Find where the given text appears and provide that cell's center as (X, Y) coordinate. 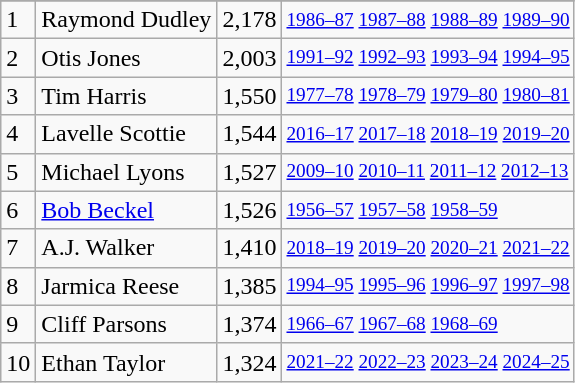
1,410 (250, 248)
9 (18, 324)
1,374 (250, 324)
8 (18, 286)
2 (18, 58)
1,544 (250, 134)
1,527 (250, 172)
1991–92 1992–93 1993–94 1994–95 (428, 58)
1956–57 1957–58 1958–59 (428, 210)
1,324 (250, 362)
2021–22 2022–23 2023–24 2024–25 (428, 362)
10 (18, 362)
Ethan Taylor (126, 362)
1,385 (250, 286)
1986–87 1987–88 1988–89 1989–90 (428, 20)
2018–19 2019–20 2020–21 2021–22 (428, 248)
Cliff Parsons (126, 324)
Bob Beckel (126, 210)
1966–67 1967–68 1968–69 (428, 324)
2016–17 2017–18 2018–19 2019–20 (428, 134)
Tim Harris (126, 96)
1,526 (250, 210)
4 (18, 134)
Jarmica Reese (126, 286)
2009–10 2010–11 2011–12 2012–13 (428, 172)
1994–95 1995–96 1996–97 1997–98 (428, 286)
3 (18, 96)
6 (18, 210)
A.J. Walker (126, 248)
Lavelle Scottie (126, 134)
5 (18, 172)
1 (18, 20)
2,003 (250, 58)
Michael Lyons (126, 172)
Otis Jones (126, 58)
7 (18, 248)
2,178 (250, 20)
Raymond Dudley (126, 20)
1,550 (250, 96)
1977–78 1978–79 1979–80 1980–81 (428, 96)
